Output the (X, Y) coordinate of the center of the cell containing the given text.  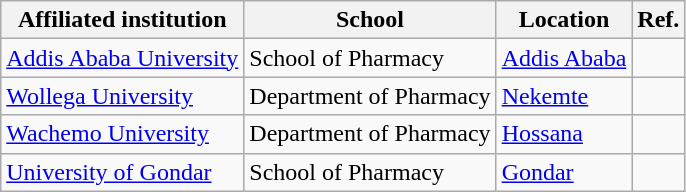
Wachemo University (122, 134)
Wollega University (122, 96)
University of Gondar (122, 172)
Ref. (658, 20)
Hossana (564, 134)
Addis Ababa (564, 58)
Addis Ababa University (122, 58)
Nekemte (564, 96)
Gondar (564, 172)
Location (564, 20)
School (370, 20)
Affiliated institution (122, 20)
